For the text-containing cell, return its midpoint in (x, y) coordinate format. 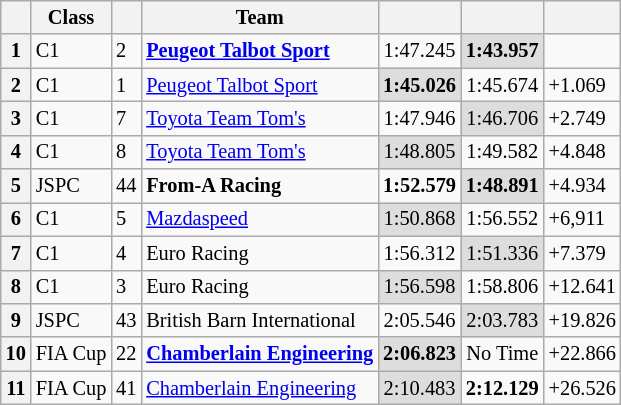
2:12.129 (502, 388)
1:58.806 (502, 287)
1:51.336 (502, 253)
1:45.026 (420, 85)
1:45.674 (502, 85)
1:49.582 (502, 152)
6 (16, 219)
Class (71, 17)
10 (16, 354)
+4.848 (582, 152)
1:48.805 (420, 152)
No Time (502, 354)
2:10.483 (420, 388)
1:56.312 (420, 253)
1:50.868 (420, 219)
1:56.598 (420, 287)
41 (126, 388)
43 (126, 320)
+12.641 (582, 287)
2:06.823 (420, 354)
22 (126, 354)
Mazdaspeed (260, 219)
1:47.245 (420, 51)
1:43.957 (502, 51)
+7.379 (582, 253)
9 (16, 320)
+1.069 (582, 85)
2:05.546 (420, 320)
+19.826 (582, 320)
Team (260, 17)
+22.866 (582, 354)
1:46.706 (502, 118)
1:48.891 (502, 186)
+4.934 (582, 186)
44 (126, 186)
2:03.783 (502, 320)
+2.749 (582, 118)
British Barn International (260, 320)
1:56.552 (502, 219)
+26.526 (582, 388)
11 (16, 388)
1:47.946 (420, 118)
1:52.579 (420, 186)
+6,911 (582, 219)
From-A Racing (260, 186)
